Extract the [X, Y] coordinate from the center of the cell holding the provided text.  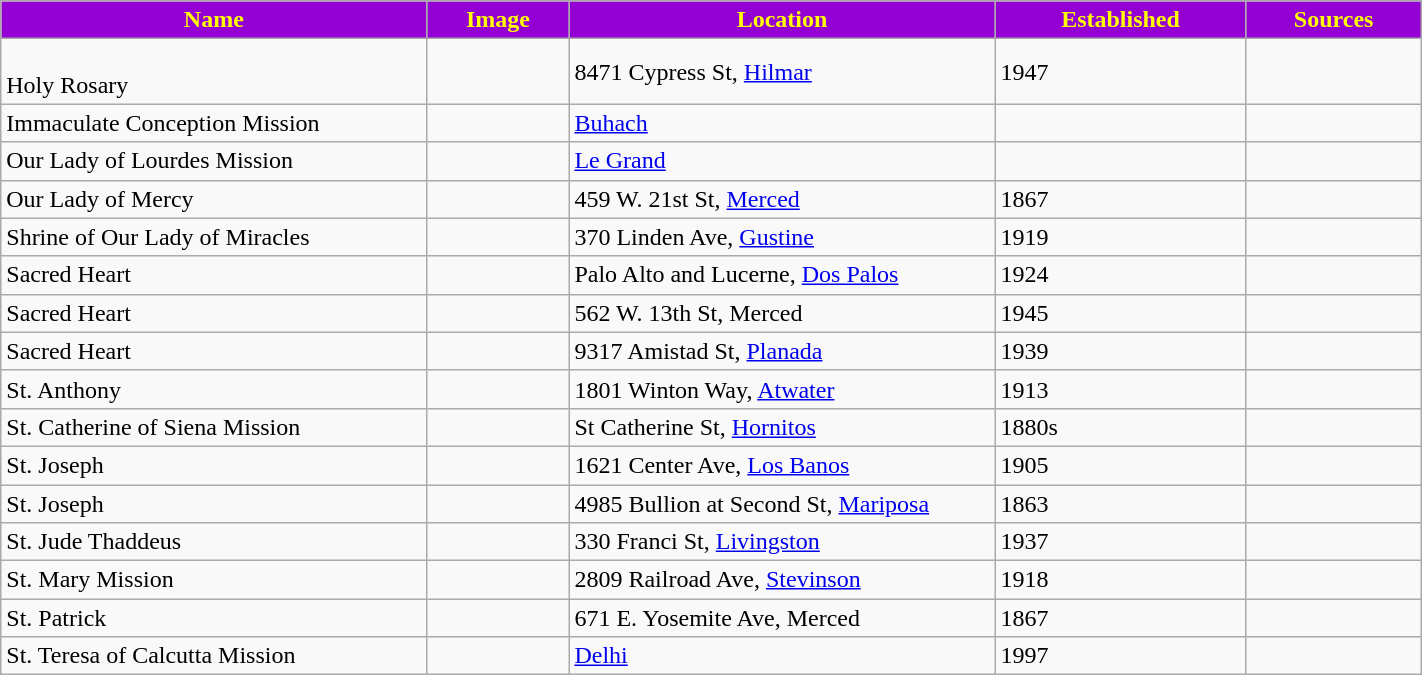
Delhi [782, 656]
St. Patrick [214, 618]
Holy Rosary [214, 72]
1880s [1120, 427]
9317 Amistad St, Planada [782, 351]
2809 Railroad Ave, Stevinson [782, 580]
St Catherine St, Hornitos [782, 427]
459 W. 21st St, Merced [782, 199]
1937 [1120, 542]
Our Lady of Mercy [214, 199]
St. Jude Thaddeus [214, 542]
370 Linden Ave, Gustine [782, 237]
671 E. Yosemite Ave, Merced [782, 618]
Immaculate Conception Mission [214, 123]
Sources [1334, 20]
Established [1120, 20]
St. Catherine of Siena Mission [214, 427]
1947 [1120, 72]
Image [498, 20]
Le Grand [782, 161]
562 W. 13th St, Merced [782, 313]
1945 [1120, 313]
1621 Center Ave, Los Banos [782, 465]
330 Franci St, Livingston [782, 542]
1905 [1120, 465]
1997 [1120, 656]
1913 [1120, 389]
1863 [1120, 503]
8471 Cypress St, Hilmar [782, 72]
Buhach [782, 123]
Our Lady of Lourdes Mission [214, 161]
St. Anthony [214, 389]
Palo Alto and Lucerne, Dos Palos [782, 275]
1919 [1120, 237]
1924 [1120, 275]
St. Teresa of Calcutta Mission [214, 656]
Name [214, 20]
1939 [1120, 351]
4985 Bullion at Second St, Mariposa [782, 503]
Shrine of Our Lady of Miracles [214, 237]
1801 Winton Way, Atwater [782, 389]
Location [782, 20]
1918 [1120, 580]
St. Mary Mission [214, 580]
